Search for the cell housing the specified text and yield its (x, y) center coordinate. 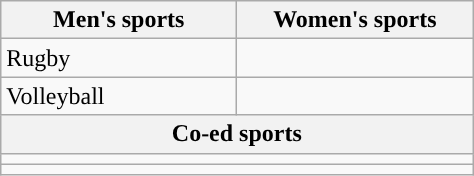
Co-ed sports (237, 134)
Rugby (119, 58)
Volleyball (119, 96)
Men's sports (119, 20)
Women's sports (355, 20)
